Find where the given text appears and provide that cell's center as [x, y] coordinate. 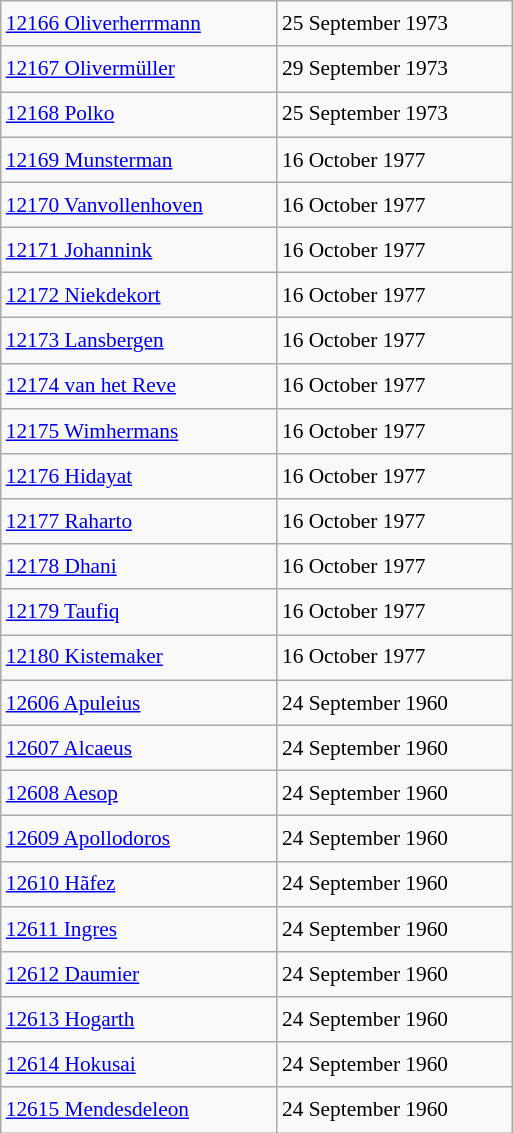
12176 Hidayat [139, 476]
12168 Polko [139, 114]
12166 Oliverherrmann [139, 24]
12613 Hogarth [139, 1020]
12606 Apuleius [139, 702]
12170 Vanvollenhoven [139, 204]
12179 Taufiq [139, 612]
12610 Hãfez [139, 884]
12614 Hokusai [139, 1064]
12608 Aesop [139, 792]
12612 Daumier [139, 974]
12615 Mendesdeleon [139, 1110]
12607 Alcaeus [139, 748]
12611 Ingres [139, 928]
12172 Niekdekort [139, 296]
12169 Munsterman [139, 160]
12178 Dhani [139, 566]
29 September 1973 [394, 68]
12174 van het Reve [139, 386]
12609 Apollodoros [139, 838]
12167 Olivermüller [139, 68]
12173 Lansbergen [139, 340]
12175 Wimhermans [139, 430]
12177 Raharto [139, 522]
12171 Johannink [139, 250]
12180 Kistemaker [139, 658]
